Pinpoint the cell where the given text exists, returning its (x, y) midpoint coordinate. 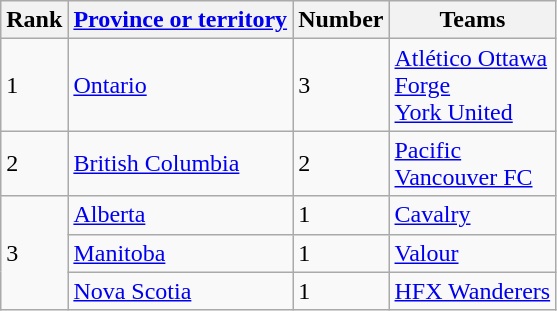
PacificVancouver FC (472, 164)
Atlético OttawaForgeYork United (472, 85)
Province or territory (180, 20)
Valour (472, 253)
Manitoba (180, 253)
Number (341, 20)
Alberta (180, 215)
Rank (34, 20)
Nova Scotia (180, 291)
HFX Wanderers (472, 291)
Ontario (180, 85)
Cavalry (472, 215)
Teams (472, 20)
British Columbia (180, 164)
